Locate the cell with the specified text and output its (x, y) center coordinate. 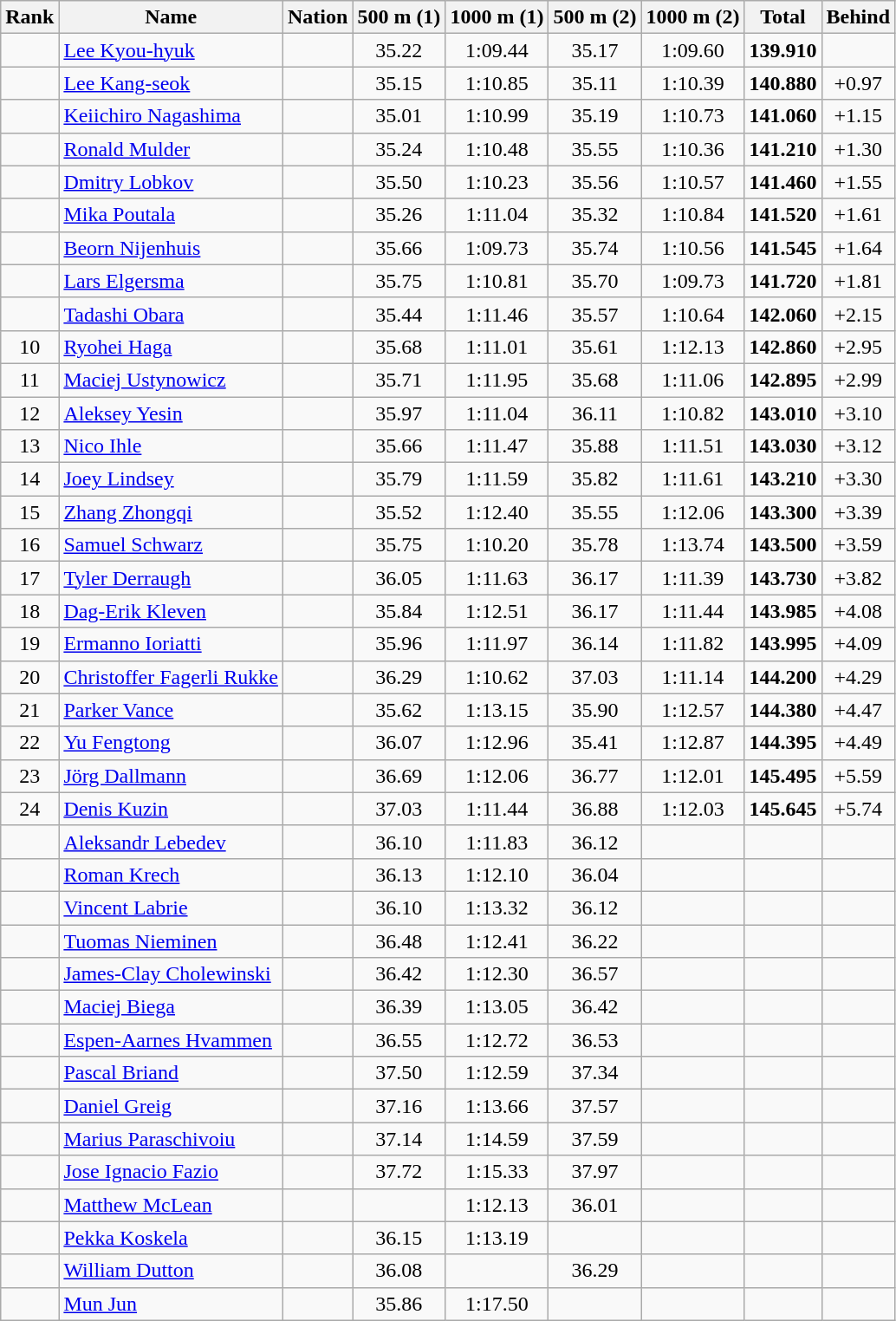
18 (29, 611)
1:17.50 (497, 1304)
Daniel Greig (172, 1106)
+1.64 (858, 248)
Pascal Briand (172, 1073)
Aleksey Yesin (172, 413)
1:10.20 (497, 545)
36.11 (594, 413)
35.74 (594, 248)
12 (29, 413)
1:15.33 (497, 1172)
36.69 (399, 776)
145.495 (783, 776)
1:10.62 (497, 677)
1:09.60 (693, 50)
36.57 (594, 974)
1:13.66 (497, 1106)
+5.74 (858, 809)
Behind (858, 17)
36.88 (594, 809)
Matthew McLean (172, 1205)
141.210 (783, 149)
35.01 (399, 116)
36.08 (399, 1271)
1:12.96 (497, 743)
Beorn Nijenhuis (172, 248)
37.72 (399, 1172)
35.57 (594, 314)
22 (29, 743)
1:12.57 (693, 710)
143.010 (783, 413)
Dag-Erik Kleven (172, 611)
37.59 (594, 1139)
1:11.95 (497, 380)
141.060 (783, 116)
35.41 (594, 743)
35.70 (594, 281)
35.52 (399, 512)
Dmitry Lobkov (172, 182)
+3.82 (858, 578)
35.44 (399, 314)
1:12.10 (497, 875)
+1.30 (858, 149)
35.96 (399, 644)
+1.15 (858, 116)
143.500 (783, 545)
37.34 (594, 1073)
37.14 (399, 1139)
36.14 (594, 644)
1:11.47 (497, 446)
35.97 (399, 413)
+3.10 (858, 413)
144.200 (783, 677)
+3.59 (858, 545)
1:13.05 (497, 1007)
+4.49 (858, 743)
1:12.30 (497, 974)
35.88 (594, 446)
19 (29, 644)
+1.81 (858, 281)
1:12.40 (497, 512)
+4.08 (858, 611)
Lee Kyou-hyuk (172, 50)
1:11.83 (497, 842)
Yu Fengtong (172, 743)
35.15 (399, 83)
1000 m (1) (497, 17)
1:13.19 (497, 1238)
14 (29, 479)
143.030 (783, 446)
35.78 (594, 545)
1:10.57 (693, 182)
36.48 (399, 940)
+3.30 (858, 479)
140.880 (783, 83)
35.24 (399, 149)
Tuomas Nieminen (172, 940)
36.01 (594, 1205)
143.300 (783, 512)
37.16 (399, 1106)
Ryohei Haga (172, 347)
Mika Poutala (172, 215)
1:12.59 (497, 1073)
1:11.51 (693, 446)
Mun Jun (172, 1304)
Nation (317, 17)
1:12.87 (693, 743)
1000 m (2) (693, 17)
35.79 (399, 479)
13 (29, 446)
36.22 (594, 940)
1:11.63 (497, 578)
35.11 (594, 83)
Jose Ignacio Fazio (172, 1172)
36.15 (399, 1238)
141.460 (783, 182)
+0.97 (858, 83)
23 (29, 776)
142.895 (783, 380)
20 (29, 677)
1:13.32 (497, 908)
Christoffer Fagerli Rukke (172, 677)
1:10.85 (497, 83)
36.53 (594, 1040)
1:11.59 (497, 479)
Roman Krech (172, 875)
21 (29, 710)
1:11.14 (693, 677)
Pekka Koskela (172, 1238)
143.985 (783, 611)
Maciej Ustynowicz (172, 380)
139.910 (783, 50)
500 m (1) (399, 17)
Tadashi Obara (172, 314)
1:10.23 (497, 182)
35.62 (399, 710)
17 (29, 578)
+4.29 (858, 677)
36.04 (594, 875)
36.39 (399, 1007)
Name (172, 17)
144.395 (783, 743)
143.995 (783, 644)
35.32 (594, 215)
36.07 (399, 743)
Espen-Aarnes Hvammen (172, 1040)
141.720 (783, 281)
+2.15 (858, 314)
500 m (2) (594, 17)
Aleksandr Lebedev (172, 842)
William Dutton (172, 1271)
1:11.82 (693, 644)
Total (783, 17)
1:12.41 (497, 940)
Ermanno Ioriatti (172, 644)
35.22 (399, 50)
Parker Vance (172, 710)
1:10.64 (693, 314)
1:10.84 (693, 215)
1:10.39 (693, 83)
1:11.01 (497, 347)
145.645 (783, 809)
1:10.82 (693, 413)
1:10.48 (497, 149)
141.520 (783, 215)
Tyler Derraugh (172, 578)
35.84 (399, 611)
16 (29, 545)
1:12.01 (693, 776)
10 (29, 347)
1:12.72 (497, 1040)
37.57 (594, 1106)
Lars Elgersma (172, 281)
1:10.99 (497, 116)
35.17 (594, 50)
Samuel Schwarz (172, 545)
+5.59 (858, 776)
Joey Lindsey (172, 479)
36.05 (399, 578)
142.860 (783, 347)
Rank (29, 17)
141.545 (783, 248)
Vincent Labrie (172, 908)
36.55 (399, 1040)
1:13.15 (497, 710)
Keiichiro Nagashima (172, 116)
35.19 (594, 116)
24 (29, 809)
1:14.59 (497, 1139)
143.730 (783, 578)
Lee Kang-seok (172, 83)
1:11.39 (693, 578)
1:11.61 (693, 479)
+2.95 (858, 347)
37.97 (594, 1172)
Ronald Mulder (172, 149)
35.82 (594, 479)
1:12.51 (497, 611)
35.86 (399, 1304)
+1.55 (858, 182)
Jörg Dallmann (172, 776)
Zhang Zhongqi (172, 512)
Nico Ihle (172, 446)
35.26 (399, 215)
1:10.56 (693, 248)
1:11.97 (497, 644)
35.50 (399, 182)
35.61 (594, 347)
36.13 (399, 875)
James-Clay Cholewinski (172, 974)
36.77 (594, 776)
+4.09 (858, 644)
1:11.46 (497, 314)
35.71 (399, 380)
11 (29, 380)
Denis Kuzin (172, 809)
1:10.73 (693, 116)
142.060 (783, 314)
1:10.81 (497, 281)
1:09.44 (497, 50)
1:13.74 (693, 545)
1:12.03 (693, 809)
1:11.06 (693, 380)
143.210 (783, 479)
+4.47 (858, 710)
15 (29, 512)
Maciej Biega (172, 1007)
+2.99 (858, 380)
144.380 (783, 710)
37.50 (399, 1073)
35.90 (594, 710)
+1.61 (858, 215)
+3.12 (858, 446)
Marius Paraschivoiu (172, 1139)
+3.39 (858, 512)
35.56 (594, 182)
1:10.36 (693, 149)
